Provide the (X, Y) coordinate of the cell's center where the given text is located.  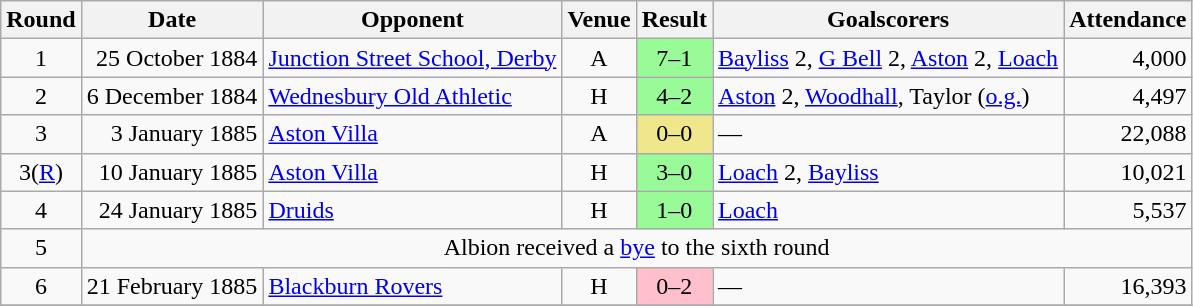
Blackburn Rovers (412, 286)
Wednesbury Old Athletic (412, 96)
Date (172, 20)
24 January 1885 (172, 210)
10,021 (1128, 172)
4 (41, 210)
4,497 (1128, 96)
25 October 1884 (172, 58)
10 January 1885 (172, 172)
21 February 1885 (172, 286)
Bayliss 2, G Bell 2, Aston 2, Loach (888, 58)
0–0 (674, 134)
Attendance (1128, 20)
6 December 1884 (172, 96)
Loach (888, 210)
Junction Street School, Derby (412, 58)
4,000 (1128, 58)
5 (41, 248)
1 (41, 58)
0–2 (674, 286)
6 (41, 286)
3–0 (674, 172)
2 (41, 96)
1–0 (674, 210)
Venue (599, 20)
16,393 (1128, 286)
4–2 (674, 96)
Albion received a bye to the sixth round (636, 248)
3 (41, 134)
Loach 2, Bayliss (888, 172)
Goalscorers (888, 20)
3(R) (41, 172)
Result (674, 20)
5,537 (1128, 210)
Opponent (412, 20)
Aston 2, Woodhall, Taylor (o.g.) (888, 96)
7–1 (674, 58)
3 January 1885 (172, 134)
Druids (412, 210)
Round (41, 20)
22,088 (1128, 134)
